From the cell containing the given text, extract its center point as (X, Y) coordinate. 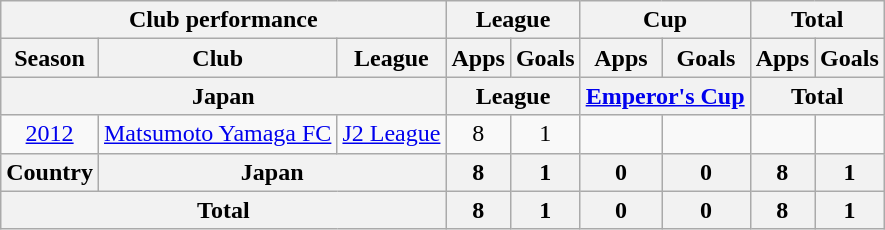
Country (50, 172)
Club (217, 58)
Season (50, 58)
Club performance (224, 20)
J2 League (392, 134)
Cup (665, 20)
Matsumoto Yamaga FC (217, 134)
Emperor's Cup (665, 96)
2012 (50, 134)
